Detect which cell encompasses the target text, then output its [x, y] center coordinate. 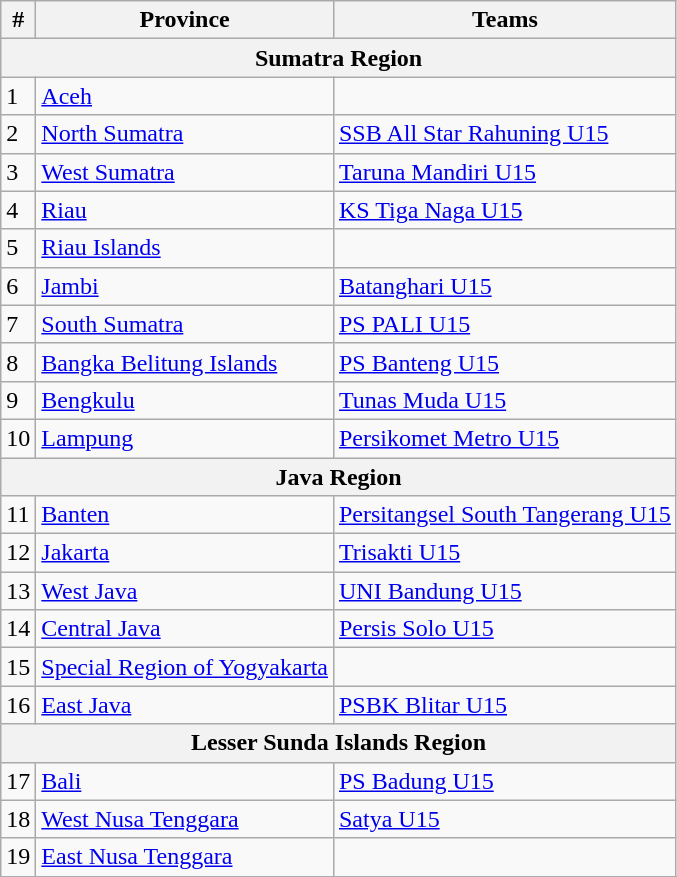
Java Region [339, 477]
East Nusa Tenggara [185, 857]
14 [18, 629]
1 [18, 96]
Persitangsel South Tangerang U15 [504, 515]
13 [18, 591]
Bengkulu [185, 400]
Riau Islands [185, 248]
East Java [185, 705]
Sumatra Region [339, 58]
Province [185, 20]
Satya U15 [504, 819]
KS Tiga Naga U15 [504, 210]
Bali [185, 781]
5 [18, 248]
6 [18, 286]
Banten [185, 515]
12 [18, 553]
Central Java [185, 629]
PS PALI U15 [504, 324]
West Nusa Tenggara [185, 819]
PS Banteng U15 [504, 362]
Jambi [185, 286]
Lesser Sunda Islands Region [339, 743]
Riau [185, 210]
Bangka Belitung Islands [185, 362]
19 [18, 857]
# [18, 20]
West Sumatra [185, 172]
North Sumatra [185, 134]
Special Region of Yogyakarta [185, 667]
Aceh [185, 96]
11 [18, 515]
4 [18, 210]
PS Badung U15 [504, 781]
9 [18, 400]
18 [18, 819]
3 [18, 172]
West Java [185, 591]
15 [18, 667]
Batanghari U15 [504, 286]
7 [18, 324]
Jakarta [185, 553]
17 [18, 781]
2 [18, 134]
Persis Solo U15 [504, 629]
Trisakti U15 [504, 553]
Teams [504, 20]
8 [18, 362]
10 [18, 438]
Tunas Muda U15 [504, 400]
16 [18, 705]
Persikomet Metro U15 [504, 438]
UNI Bandung U15 [504, 591]
PSBK Blitar U15 [504, 705]
Taruna Mandiri U15 [504, 172]
SSB All Star Rahuning U15 [504, 134]
Lampung [185, 438]
South Sumatra [185, 324]
